Search for the cell housing the specified text and yield its [X, Y] center coordinate. 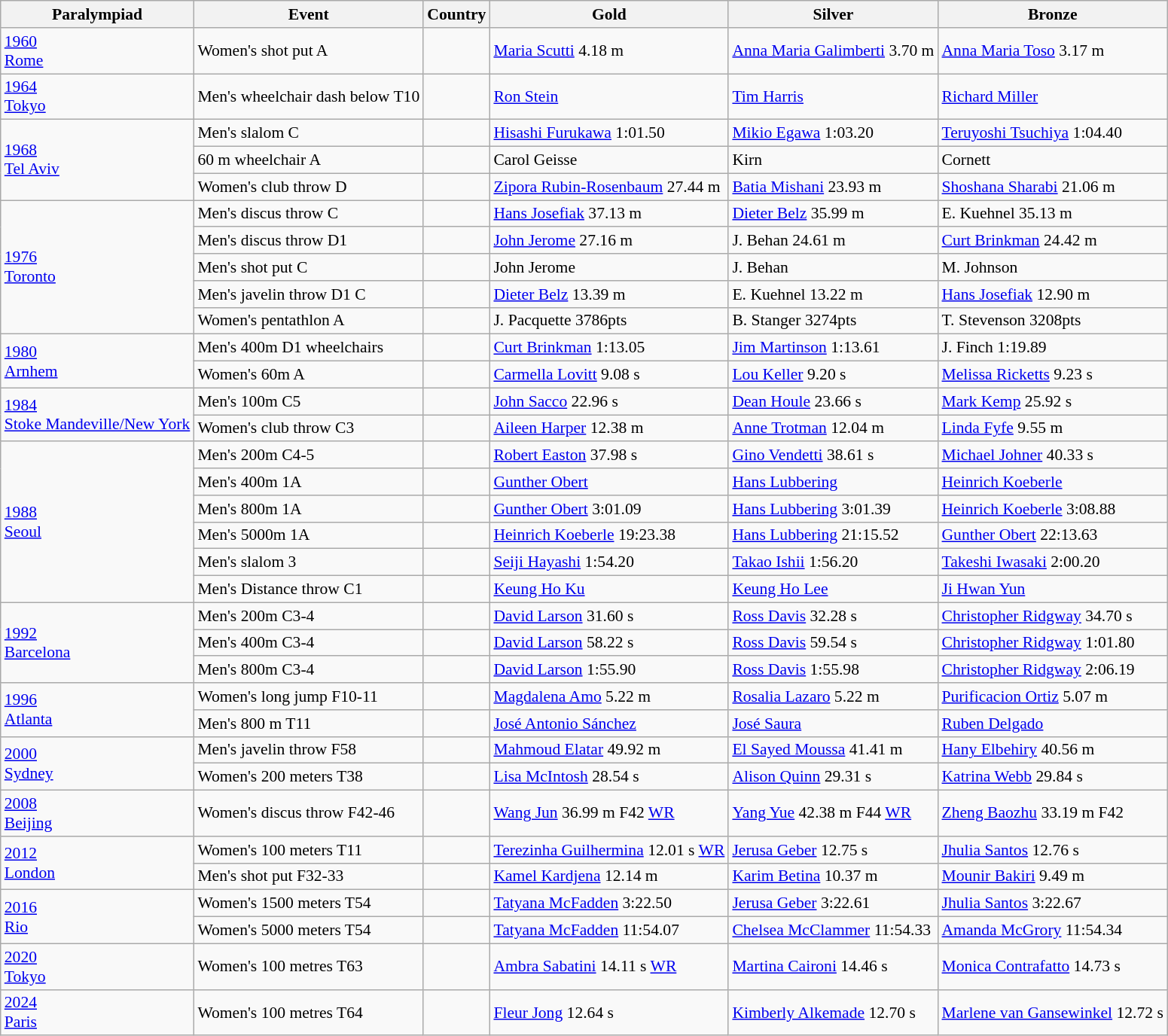
Gunther Obert 22:13.63 [1052, 535]
Men's discus throw C [309, 214]
Mahmoud Elatar 49.92 m [608, 750]
M. Johnson [1052, 267]
Women's club throw C3 [309, 428]
Heinrich Koeberle [1052, 482]
Christopher Ridgway 2:06.19 [1052, 670]
José Antonio Sánchez [608, 724]
Michael Johner 40.33 s [1052, 456]
B. Stanger 3274pts [833, 321]
Men's shot put C [309, 267]
Dean Houle 23.66 s [833, 401]
Ross Davis 59.54 s [833, 643]
Jhulia Santos 3:22.67 [1052, 903]
Men's 200m C3-4 [309, 616]
Kimberly Alkemade 12.70 s [833, 1012]
David Larson 58.22 s [608, 643]
1992 Barcelona [98, 643]
J. Finch 1:19.89 [1052, 348]
Keung Ho Lee [833, 590]
Women's 100 metres T63 [309, 967]
John Sacco 22.96 s [608, 401]
1984 Stoke Mandeville/New York [98, 414]
Men's slalom C [309, 133]
Carmella Lovitt 9.08 s [608, 375]
Anna Maria Galimberti 3.70 m [833, 51]
Men's javelin throw F58 [309, 750]
Ruben Delgado [1052, 724]
Women's 100 meters T11 [309, 850]
David Larson 31.60 s [608, 616]
1980 Arnhem [98, 361]
Women's discus throw F42-46 [309, 813]
Heinrich Koeberle 19:23.38 [608, 535]
Christopher Ridgway 1:01.80 [1052, 643]
Kirn [833, 160]
2012 London [98, 863]
Hans Josefiak 37.13 m [608, 214]
Karim Betina 10.37 m [833, 876]
Men's 400m C3-4 [309, 643]
Men's 800 m T11 [309, 724]
Men's 5000m 1A [309, 535]
J. Behan 24.61 m [833, 241]
2016 Rio [98, 917]
60 m wheelchair A [309, 160]
Cornett [1052, 160]
Ron Stein [608, 96]
Curt Brinkman 24.42 m [1052, 241]
Seiji Hayashi 1:54.20 [608, 562]
Hans Lubbering 21:15.52 [833, 535]
José Saura [833, 724]
Men's wheelchair dash below T10 [309, 96]
Richard Miller [1052, 96]
Zheng Baozhu 33.19 m F42 [1052, 813]
1964Tokyo [98, 96]
Women's 100 metres T64 [309, 1012]
T. Stevenson 3208pts [1052, 321]
Yang Yue 42.38 m F44 WR [833, 813]
Ji Hwan Yun [1052, 590]
Carol Geisse [608, 160]
1968Tel Aviv [98, 160]
Curt Brinkman 1:13.05 [608, 348]
Tatyana McFadden 11:54.07 [608, 931]
Kamel Kardjena 12.14 m [608, 876]
Women's shot put A [309, 51]
Mark Kemp 25.92 s [1052, 401]
Jhulia Santos 12.76 s [1052, 850]
Women's 5000 meters T54 [309, 931]
Marlene van Gansewinkel 12.72 s [1052, 1012]
Tim Harris [833, 96]
2000 Sydney [98, 763]
Jim Martinson 1:13.61 [833, 348]
Bronze [1052, 14]
Women's 1500 meters T54 [309, 903]
Robert Easton 37.98 s [608, 456]
Terezinha Guilhermina 12.01 s WR [608, 850]
Gunther Obert [608, 482]
Teruyoshi Tsuchiya 1:04.40 [1052, 133]
1976Toronto [98, 267]
Hisashi Furukawa 1:01.50 [608, 133]
Gino Vendetti 38.61 s [833, 456]
Katrina Webb 29.84 s [1052, 777]
John Jerome [608, 267]
Men's 400m 1A [309, 482]
Magdalena Amo 5.22 m [608, 696]
Men's 800m C3-4 [309, 670]
Batia Mishani 23.93 m [833, 187]
1988 Seoul [98, 523]
Martina Caironi 14.46 s [833, 967]
Jerusa Geber 3:22.61 [833, 903]
Hans Lubbering [833, 482]
Silver [833, 14]
Wang Jun 36.99 m F42 WR [608, 813]
Lisa McIntosh 28.54 s [608, 777]
John Jerome 27.16 m [608, 241]
Alison Quinn 29.31 s [833, 777]
Maria Scutti 4.18 m [608, 51]
Women's 200 meters T38 [309, 777]
Men's discus throw D1 [309, 241]
E. Kuehnel 13.22 m [833, 294]
Hany Elbehiry 40.56 m [1052, 750]
David Larson 1:55.90 [608, 670]
Rosalia Lazaro 5.22 m [833, 696]
Linda Fyfe 9.55 m [1052, 428]
Dieter Belz 35.99 m [833, 214]
Lou Keller 9.20 s [833, 375]
Men's slalom 3 [309, 562]
Melissa Ricketts 9.23 s [1052, 375]
Men's javelin throw D1 C [309, 294]
2024Paris [98, 1012]
Shoshana Sharabi 21.06 m [1052, 187]
Men's 400m D1 wheelchairs [309, 348]
Gold [608, 14]
J. Behan [833, 267]
Tatyana McFadden 3:22.50 [608, 903]
Jerusa Geber 12.75 s [833, 850]
J. Pacquette 3786pts [608, 321]
2008 Beijing [98, 813]
Chelsea McClammer 11:54.33 [833, 931]
Women's club throw D [309, 187]
Event [309, 14]
1960Rome [98, 51]
Men's 800m 1A [309, 509]
Hans Josefiak 12.90 m [1052, 294]
Men's Distance throw C1 [309, 590]
Ross Davis 1:55.98 [833, 670]
El Sayed Moussa 41.41 m [833, 750]
Men's 100m C5 [309, 401]
Takeshi Iwasaki 2:00.20 [1052, 562]
Aileen Harper 12.38 m [608, 428]
Keung Ho Ku [608, 590]
Fleur Jong 12.64 s [608, 1012]
E. Kuehnel 35.13 m [1052, 214]
Anne Trotman 12.04 m [833, 428]
Amanda McGrory 11:54.34 [1052, 931]
Zipora Rubin-Rosenbaum 27.44 m [608, 187]
Anna Maria Toso 3.17 m [1052, 51]
1996 Atlanta [98, 709]
Women's pentathlon A [309, 321]
Mikio Egawa 1:03.20 [833, 133]
Takao Ishii 1:56.20 [833, 562]
Country [456, 14]
Hans Lubbering 3:01.39 [833, 509]
Men's 200m C4-5 [309, 456]
Mounir Bakiri 9.49 m [1052, 876]
Paralympiad [98, 14]
Women's 60m A [309, 375]
Men's shot put F32-33 [309, 876]
2020 Tokyo [98, 967]
Christopher Ridgway 34.70 s [1052, 616]
Ross Davis 32.28 s [833, 616]
Dieter Belz 13.39 m [608, 294]
Purificacion Ortiz 5.07 m [1052, 696]
Ambra Sabatini 14.11 s WR [608, 967]
Gunther Obert 3:01.09 [608, 509]
Women's long jump F10-11 [309, 696]
Monica Contrafatto 14.73 s [1052, 967]
Heinrich Koeberle 3:08.88 [1052, 509]
